For the text-containing cell, return its midpoint in [X, Y] coordinate format. 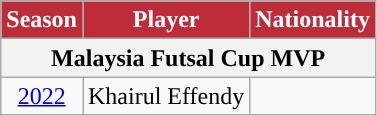
Season [42, 20]
Khairul Effendy [166, 96]
Malaysia Futsal Cup MVP [188, 58]
Player [166, 20]
Nationality [313, 20]
2022 [42, 96]
